Return (X, Y) of the center of cell containing provided text 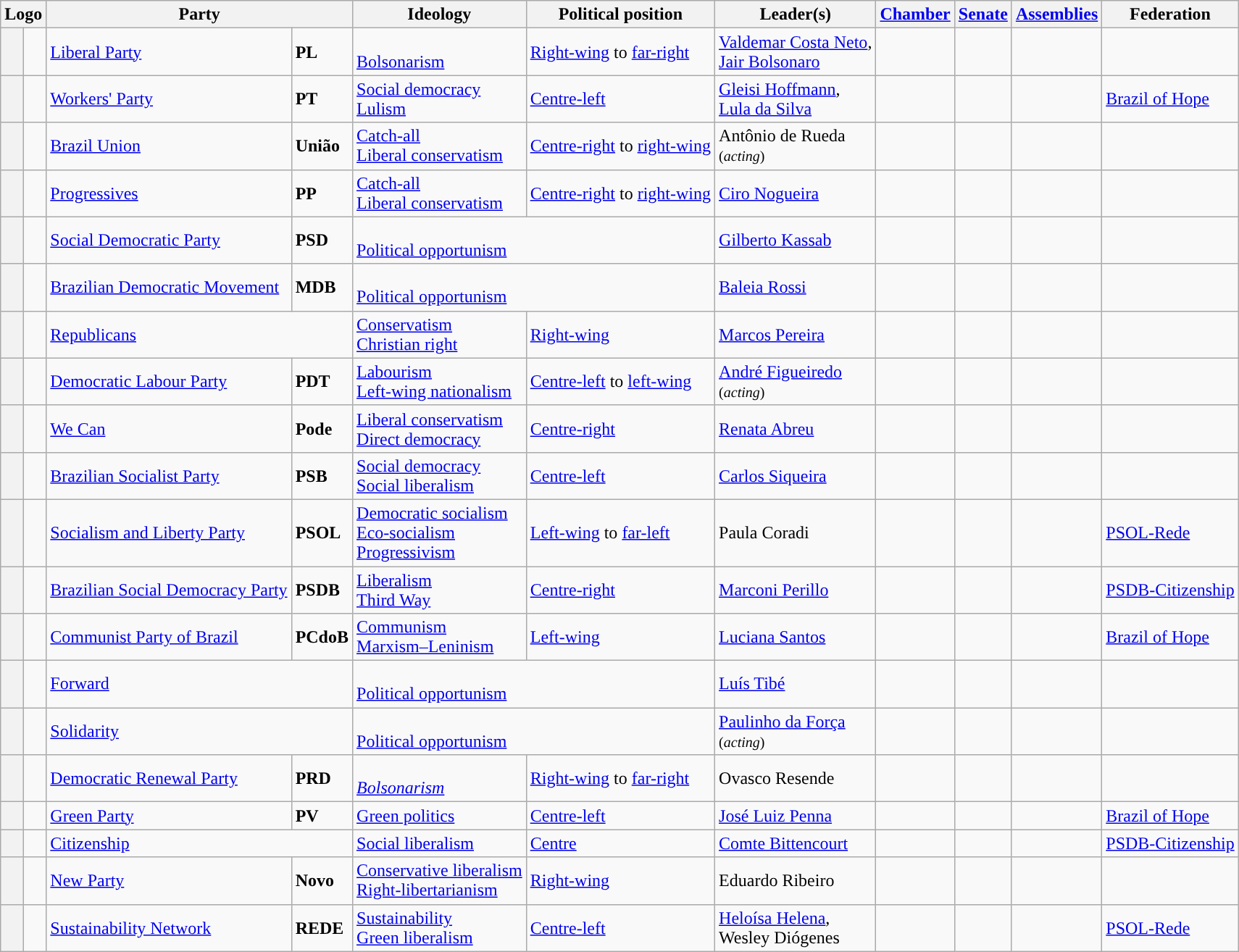
Communist Party of Brazil (169, 638)
Ciro Nogueira (796, 193)
Chamber (915, 14)
Antônio de Rueda(acting) (796, 146)
Eduardo Ribeiro (796, 881)
Ideology (440, 14)
CommunismMarxism–Leninism (440, 638)
Renata Abreu (796, 429)
Social liberalism (440, 843)
Social democracyLulism (440, 99)
Brazilian Social Democracy Party (169, 590)
José Luiz Penna (796, 816)
Forward (200, 684)
Political position (620, 14)
Centre-left to left-wing (620, 381)
Solidarity (200, 732)
ConservatismChristian right (440, 335)
União (322, 146)
PSOL (322, 533)
Pode (322, 429)
PT (322, 99)
Carlos Siqueira (796, 475)
REDE (322, 927)
Logo (23, 14)
Social democracySocial liberalism (440, 475)
Green politics (440, 816)
Socialism and Liberty Party (169, 533)
LiberalismThird Way (440, 590)
André Figueiredo(acting) (796, 381)
Leader(s) (796, 14)
Ovasco Resende (796, 778)
Workers' Party (169, 99)
Conservative liberalismRight-libertarianism (440, 881)
PSB (322, 475)
New Party (169, 881)
Left-wing (620, 638)
Baleia Rossi (796, 287)
PP (322, 193)
Liberal conservatismDirect democracy (440, 429)
Democratic Labour Party (169, 381)
Senate (983, 14)
Novo (322, 881)
PSD (322, 241)
Left-wing to far-left (620, 533)
Gilberto Kassab (796, 241)
Luciana Santos (796, 638)
PCdoB (322, 638)
Brazilian Socialist Party (169, 475)
SustainabilityGreen liberalism (440, 927)
Social Democratic Party (169, 241)
PSDB (322, 590)
Green Party (169, 816)
Marconi Perillo (796, 590)
Brazil Union (169, 146)
Paula Coradi (796, 533)
Democratic Renewal Party (169, 778)
Federation (1170, 14)
PV (322, 816)
Valdemar Costa Neto,Jair Bolsonaro (796, 52)
Sustainability Network (169, 927)
PL (322, 52)
PRD (322, 778)
Progressives (169, 193)
Heloísa Helena,Wesley Diógenes (796, 927)
Liberal Party (169, 52)
Gleisi Hoffmann,Lula da Silva (796, 99)
Republicans (200, 335)
LabourismLeft-wing nationalism (440, 381)
Citizenship (200, 843)
Assemblies (1056, 14)
PDT (322, 381)
We Can (169, 429)
MDB (322, 287)
Paulinho da Força(acting) (796, 732)
Luís Tibé (796, 684)
Democratic socialismEco-socialismProgressivism (440, 533)
Centre (620, 843)
Marcos Pereira (796, 335)
Comte Bittencourt (796, 843)
Party (200, 14)
Brazilian Democratic Movement (169, 287)
